Capture the cell that displays the provided text and extract its [X, Y] central coordinate. 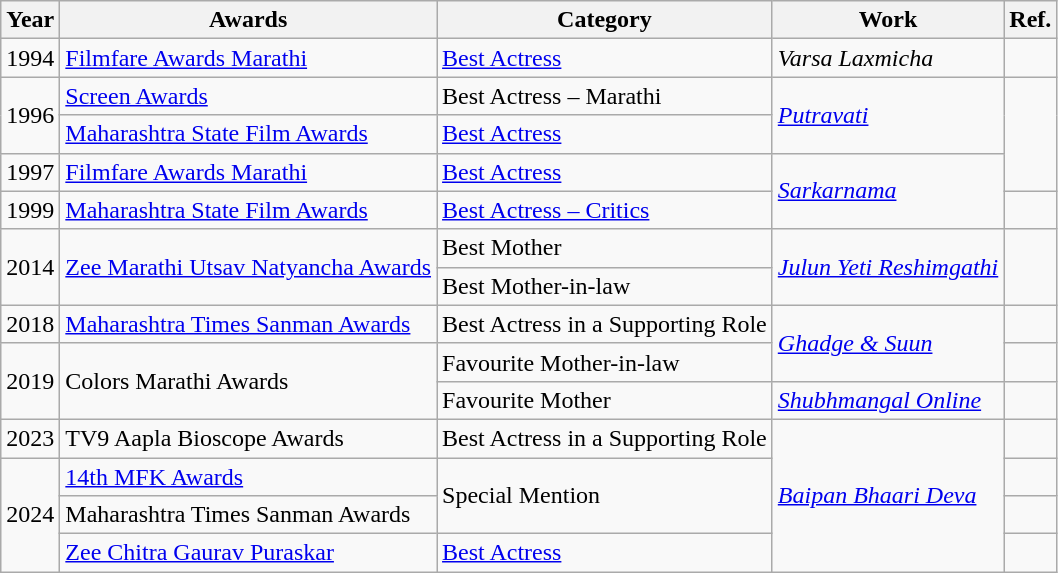
Sarkarnama [888, 191]
Favourite Mother [605, 400]
Best Actress – Critics [605, 210]
Screen Awards [248, 96]
Category [605, 20]
2018 [30, 324]
2024 [30, 515]
TV9 Aapla Bioscope Awards [248, 438]
Baipan Bhaari Deva [888, 495]
Best Mother-in-law [605, 286]
2014 [30, 267]
2019 [30, 381]
1997 [30, 172]
Awards [248, 20]
1994 [30, 58]
Varsa Laxmicha [888, 58]
Special Mention [605, 496]
Zee Chitra Gaurav Puraskar [248, 553]
1999 [30, 210]
Putravati [888, 115]
Shubhmangal Online [888, 400]
1996 [30, 115]
14th MFK Awards [248, 477]
Colors Marathi Awards [248, 381]
Best Actress – Marathi [605, 96]
Best Mother [605, 248]
Julun Yeti Reshimgathi [888, 267]
Year [30, 20]
Favourite Mother-in-law [605, 362]
2023 [30, 438]
Work [888, 20]
Ref. [1030, 20]
Zee Marathi Utsav Natyancha Awards [248, 267]
Ghadge & Suun [888, 343]
